Pinpoint the cell where the given text exists, returning its (x, y) midpoint coordinate. 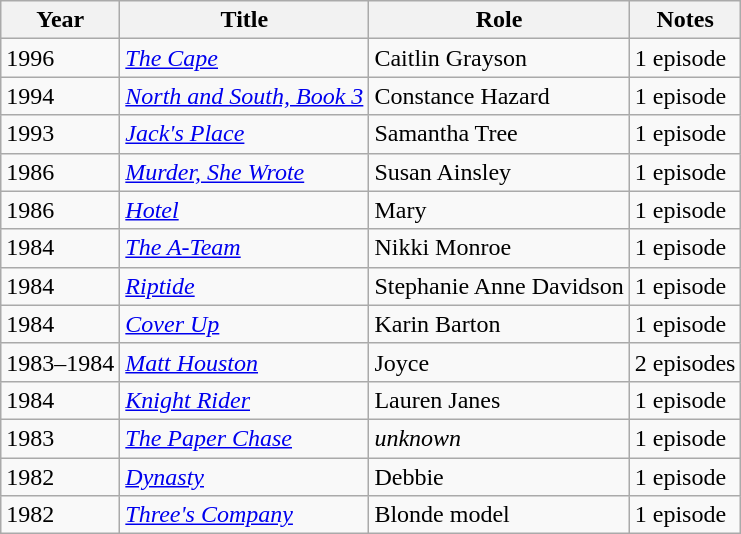
Murder, She Wrote (244, 172)
unknown (499, 438)
2 episodes (685, 362)
The Cape (244, 58)
Samantha Tree (499, 134)
1983 (60, 438)
Jack's Place (244, 134)
The A-Team (244, 248)
Mary (499, 210)
Notes (685, 20)
Karin Barton (499, 324)
Title (244, 20)
Susan Ainsley (499, 172)
Dynasty (244, 477)
Blonde model (499, 515)
Knight Rider (244, 400)
The Paper Chase (244, 438)
Cover Up (244, 324)
Caitlin Grayson (499, 58)
Three's Company (244, 515)
Joyce (499, 362)
Hotel (244, 210)
1994 (60, 96)
Role (499, 20)
Matt Houston (244, 362)
Riptide (244, 286)
Debbie (499, 477)
Nikki Monroe (499, 248)
North and South, Book 3 (244, 96)
Year (60, 20)
Stephanie Anne Davidson (499, 286)
Constance Hazard (499, 96)
1983–1984 (60, 362)
Lauren Janes (499, 400)
1996 (60, 58)
1993 (60, 134)
